Return [X, Y] of the center of cell containing provided text 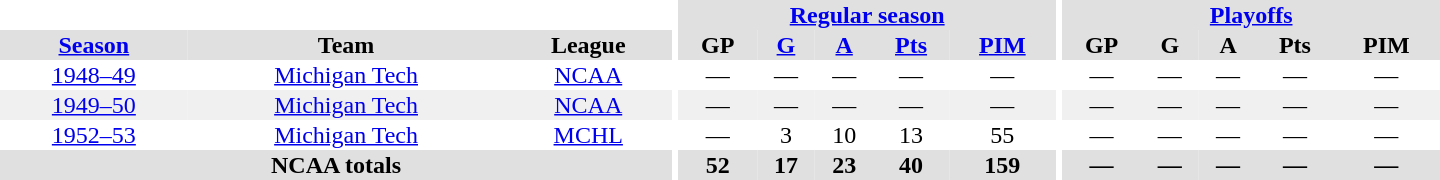
MCHL [588, 135]
Playoffs [1251, 15]
40 [910, 165]
Team [346, 45]
10 [844, 135]
NCAA totals [336, 165]
159 [1002, 165]
1952–53 [94, 135]
13 [910, 135]
1948–49 [94, 75]
52 [717, 165]
Regular season [866, 15]
55 [1002, 135]
League [588, 45]
17 [786, 165]
Season [94, 45]
1949–50 [94, 105]
23 [844, 165]
3 [786, 135]
